Search for the cell housing the specified text and yield its [X, Y] center coordinate. 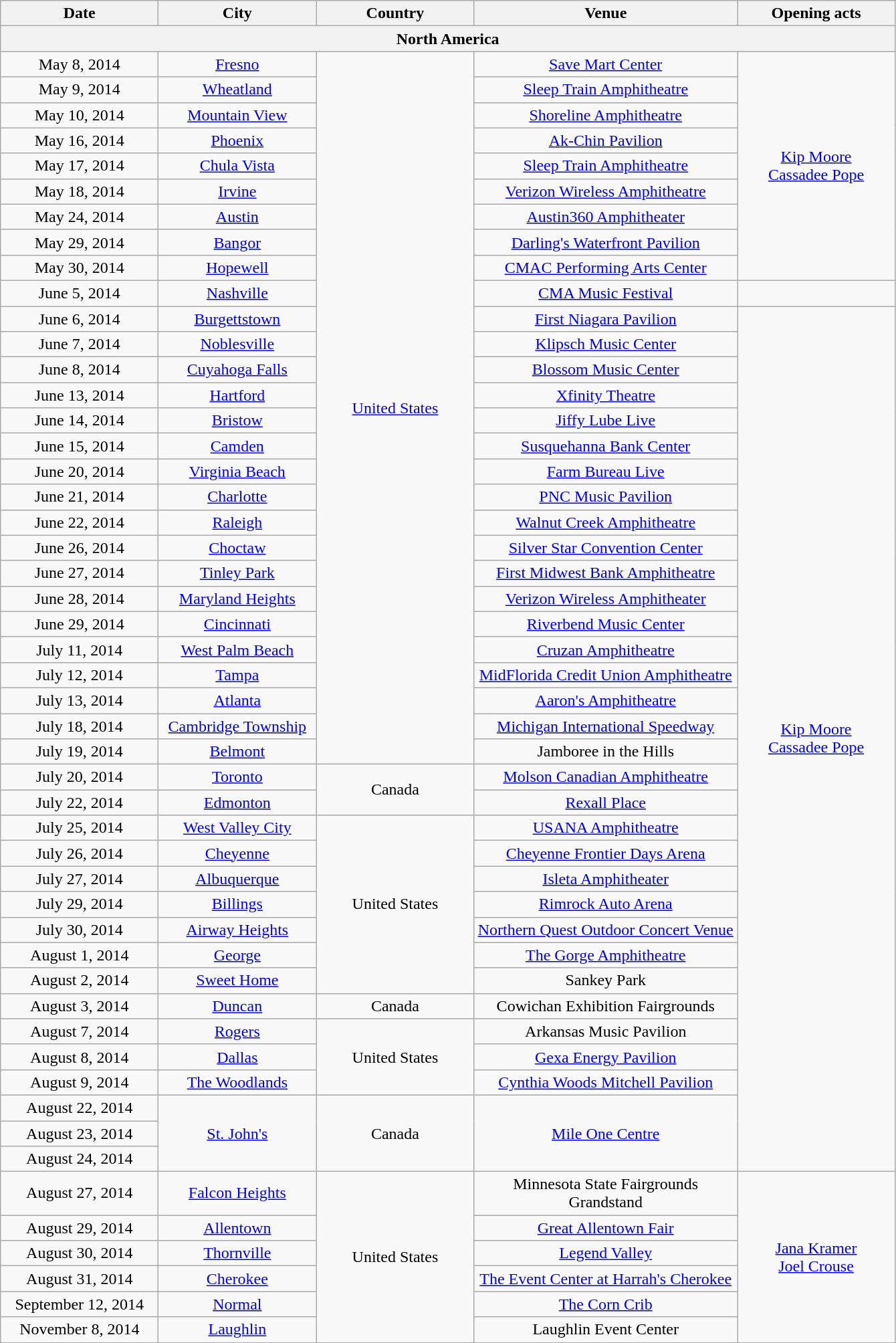
Jamboree in the Hills [606, 752]
Virginia Beach [237, 472]
Falcon Heights [237, 1193]
West Palm Beach [237, 649]
Hartford [237, 395]
June 8, 2014 [80, 370]
Rogers [237, 1031]
May 30, 2014 [80, 268]
June 29, 2014 [80, 624]
USANA Amphitheatre [606, 828]
Burgettstown [237, 319]
May 9, 2014 [80, 90]
Molson Canadian Amphitheatre [606, 777]
July 13, 2014 [80, 700]
July 22, 2014 [80, 803]
Country [395, 13]
Nashville [237, 293]
June 28, 2014 [80, 599]
Venue [606, 13]
MidFlorida Credit Union Amphitheatre [606, 675]
Dallas [237, 1057]
Klipsch Music Center [606, 344]
June 15, 2014 [80, 446]
Albuquerque [237, 879]
George [237, 955]
June 14, 2014 [80, 421]
Rexall Place [606, 803]
Farm Bureau Live [606, 472]
First Niagara Pavilion [606, 319]
June 6, 2014 [80, 319]
July 26, 2014 [80, 853]
Verizon Wireless Amphitheater [606, 599]
August 7, 2014 [80, 1031]
August 1, 2014 [80, 955]
Cynthia Woods Mitchell Pavilion [606, 1082]
August 27, 2014 [80, 1193]
Save Mart Center [606, 64]
Cambridge Township [237, 726]
August 9, 2014 [80, 1082]
Noblesville [237, 344]
The Event Center at Harrah's Cherokee [606, 1279]
Choctaw [237, 548]
August 24, 2014 [80, 1159]
May 24, 2014 [80, 217]
Xfinity Theatre [606, 395]
Rimrock Auto Arena [606, 904]
Normal [237, 1304]
August 23, 2014 [80, 1134]
Camden [237, 446]
Susquehanna Bank Center [606, 446]
July 11, 2014 [80, 649]
May 29, 2014 [80, 242]
Silver Star Convention Center [606, 548]
Cheyenne [237, 853]
Raleigh [237, 522]
Wheatland [237, 90]
Tinley Park [237, 573]
Duncan [237, 1006]
St. John's [237, 1133]
June 5, 2014 [80, 293]
August 3, 2014 [80, 1006]
July 20, 2014 [80, 777]
PNC Music Pavilion [606, 497]
Jiffy Lube Live [606, 421]
Tampa [237, 675]
Hopewell [237, 268]
Cincinnati [237, 624]
August 2, 2014 [80, 980]
Shoreline Amphitheatre [606, 115]
The Woodlands [237, 1082]
Airway Heights [237, 930]
Laughlin Event Center [606, 1330]
Legend Valley [606, 1253]
Edmonton [237, 803]
The Gorge Amphitheatre [606, 955]
Isleta Amphitheater [606, 879]
August 31, 2014 [80, 1279]
Fresno [237, 64]
August 30, 2014 [80, 1253]
Great Allentown Fair [606, 1228]
Bristow [237, 421]
June 20, 2014 [80, 472]
Toronto [237, 777]
Sweet Home [237, 980]
July 25, 2014 [80, 828]
West Valley City [237, 828]
Bangor [237, 242]
May 10, 2014 [80, 115]
June 27, 2014 [80, 573]
Cuyahoga Falls [237, 370]
November 8, 2014 [80, 1330]
July 30, 2014 [80, 930]
June 13, 2014 [80, 395]
Laughlin [237, 1330]
Allentown [237, 1228]
Verizon Wireless Amphitheatre [606, 191]
Gexa Energy Pavilion [606, 1057]
Belmont [237, 752]
June 26, 2014 [80, 548]
July 27, 2014 [80, 879]
July 18, 2014 [80, 726]
Aaron's Amphitheatre [606, 700]
August 22, 2014 [80, 1108]
Arkansas Music Pavilion [606, 1031]
Date [80, 13]
Irvine [237, 191]
Darling's Waterfront Pavilion [606, 242]
July 19, 2014 [80, 752]
Sankey Park [606, 980]
Billings [237, 904]
Chula Vista [237, 166]
CMA Music Festival [606, 293]
May 16, 2014 [80, 140]
Austin [237, 217]
Mountain View [237, 115]
Riverbend Music Center [606, 624]
Phoenix [237, 140]
July 29, 2014 [80, 904]
Maryland Heights [237, 599]
August 29, 2014 [80, 1228]
Atlanta [237, 700]
City [237, 13]
The Corn Crib [606, 1304]
May 17, 2014 [80, 166]
Charlotte [237, 497]
Ak-Chin Pavilion [606, 140]
Mile One Centre [606, 1133]
August 8, 2014 [80, 1057]
Thornville [237, 1253]
May 18, 2014 [80, 191]
Minnesota State Fairgrounds Grandstand [606, 1193]
Austin360 Amphitheater [606, 217]
Opening acts [816, 13]
September 12, 2014 [80, 1304]
Blossom Music Center [606, 370]
Walnut Creek Amphitheatre [606, 522]
Cowichan Exhibition Fairgrounds [606, 1006]
First Midwest Bank Amphitheatre [606, 573]
Northern Quest Outdoor Concert Venue [606, 930]
June 22, 2014 [80, 522]
Jana KramerJoel Crouse [816, 1257]
July 12, 2014 [80, 675]
North America [448, 39]
June 7, 2014 [80, 344]
Cherokee [237, 1279]
Cheyenne Frontier Days Arena [606, 853]
May 8, 2014 [80, 64]
CMAC Performing Arts Center [606, 268]
Cruzan Amphitheatre [606, 649]
Michigan International Speedway [606, 726]
June 21, 2014 [80, 497]
